Return (x, y) of the center of cell containing provided text 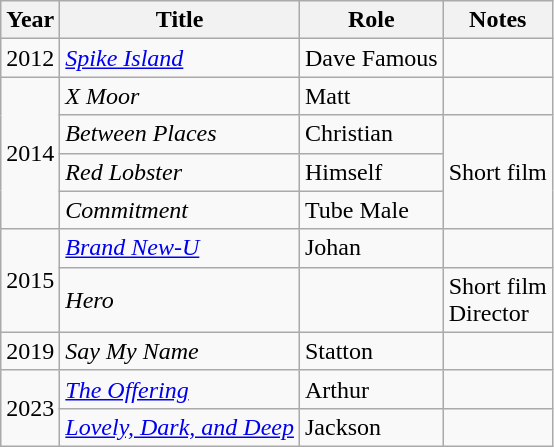
Dave Famous (371, 58)
Matt (371, 96)
2012 (30, 58)
Tube Male (371, 210)
2023 (30, 408)
Notes (498, 20)
Himself (371, 172)
Johan (371, 248)
Between Places (180, 134)
Role (371, 20)
Say My Name (180, 351)
Short filmDirector (498, 300)
The Offering (180, 389)
2015 (30, 280)
Year (30, 20)
Brand New-U (180, 248)
Statton (371, 351)
Red Lobster (180, 172)
Jackson (371, 427)
Lovely, Dark, and Deep (180, 427)
Short film (498, 172)
Arthur (371, 389)
X Moor (180, 96)
Title (180, 20)
Commitment (180, 210)
Hero (180, 300)
2014 (30, 153)
Christian (371, 134)
2019 (30, 351)
Spike Island (180, 58)
